Determine the (X, Y) coordinate at the center of the cell enclosing the given text.  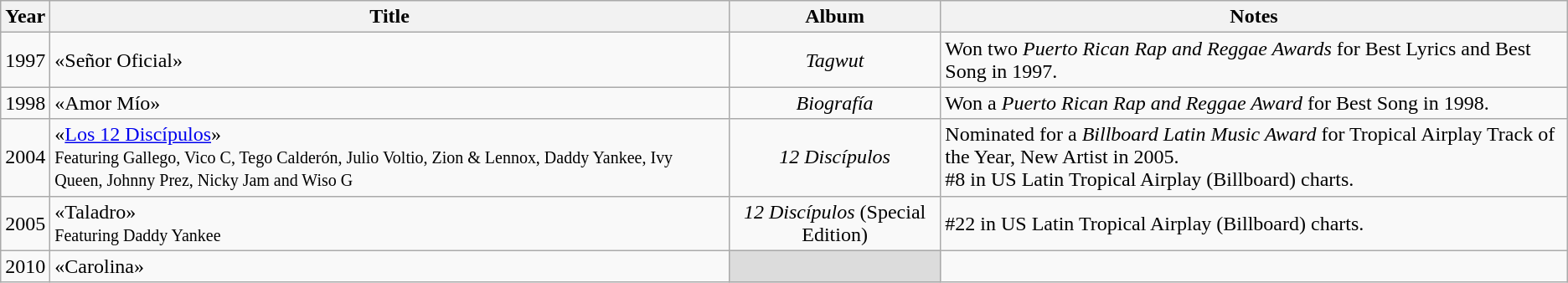
2005 (25, 223)
Year (25, 17)
12 Discípulos (834, 157)
Biografía (834, 103)
Notes (1254, 17)
Album (834, 17)
2004 (25, 157)
«Señor Oficial» (390, 60)
Won a Puerto Rican Rap and Reggae Award for Best Song in 1998. (1254, 103)
«Taladro»Featuring Daddy Yankee (390, 223)
«Carolina» (390, 266)
«Amor Mío» (390, 103)
«Los 12 Discípulos»Featuring Gallego, Vico C, Tego Calderón, Julio Voltio, Zion & Lennox, Daddy Yankee, Ivy Queen, Johnny Prez, Nicky Jam and Wiso G (390, 157)
1998 (25, 103)
#22 in US Latin Tropical Airplay (Billboard) charts. (1254, 223)
Tagwut (834, 60)
Title (390, 17)
1997 (25, 60)
2010 (25, 266)
12 Discípulos (Special Edition) (834, 223)
Won two Puerto Rican Rap and Reggae Awards for Best Lyrics and Best Song in 1997. (1254, 60)
